Output the [X, Y] coordinate of the center of the cell containing the given text.  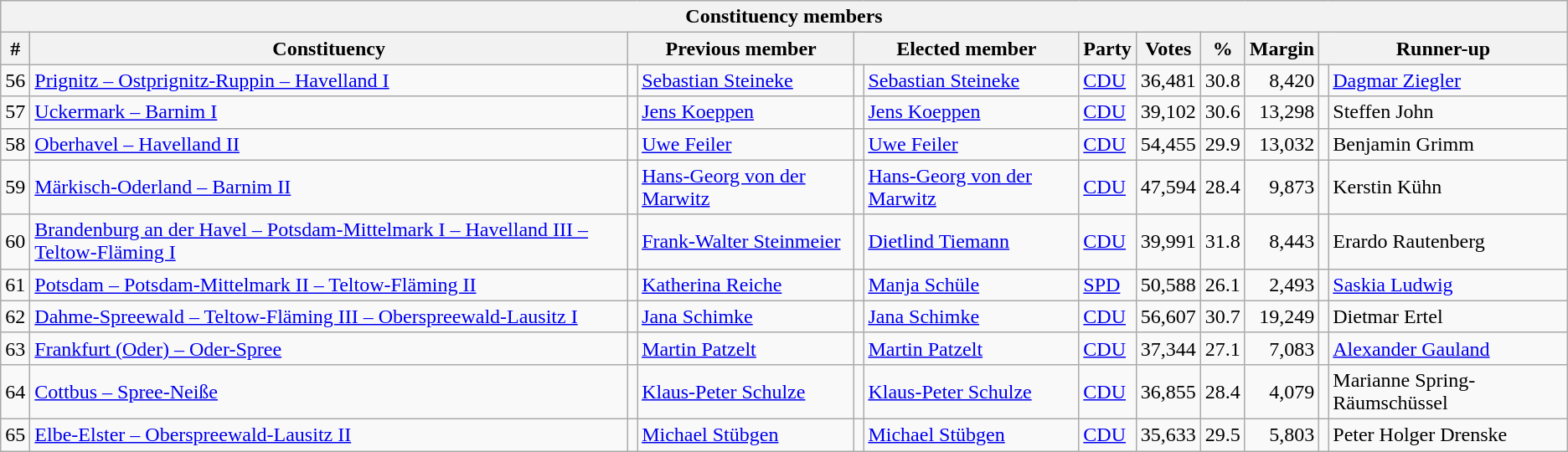
Saskia Ludwig [1447, 285]
Marianne Spring-Räumschüssel [1447, 392]
50,588 [1168, 285]
19,249 [1282, 316]
Votes [1168, 49]
2,493 [1282, 285]
13,298 [1282, 112]
59 [15, 187]
Märkisch-Oderland – Barnim II [329, 187]
Manja Schüle [972, 285]
36,855 [1168, 392]
Constituency [329, 49]
Brandenburg an der Havel – Potsdam-Mittelmark I – Havelland III – Teltow-Fläming I [329, 241]
8,443 [1282, 241]
56 [15, 80]
Steffen John [1447, 112]
30.8 [1223, 80]
Alexander Gauland [1447, 348]
Prignitz – Ostprignitz-Ruppin – Havelland I [329, 80]
Dietmar Ertel [1447, 316]
SPD [1107, 285]
7,083 [1282, 348]
9,873 [1282, 187]
Erardo Rautenberg [1447, 241]
Frankfurt (Oder) – Oder-Spree [329, 348]
Peter Holger Drenske [1447, 434]
Elbe-Elster – Oberspreewald-Lausitz II [329, 434]
58 [15, 144]
56,607 [1168, 316]
Katherina Reiche [745, 285]
Dietlind Tiemann [972, 241]
Margin [1282, 49]
% [1223, 49]
Constituency members [784, 17]
8,420 [1282, 80]
Kerstin Kühn [1447, 187]
4,079 [1282, 392]
5,803 [1282, 434]
27.1 [1223, 348]
30.6 [1223, 112]
Party [1107, 49]
62 [15, 316]
39,102 [1168, 112]
Runner-up [1444, 49]
47,594 [1168, 187]
61 [15, 285]
Dagmar Ziegler [1447, 80]
Frank-Walter Steinmeier [745, 241]
65 [15, 434]
Potsdam – Potsdam-Mittelmark II – Teltow-Fläming II [329, 285]
29.9 [1223, 144]
30.7 [1223, 316]
13,032 [1282, 144]
36,481 [1168, 80]
64 [15, 392]
# [15, 49]
Uckermark – Barnim I [329, 112]
29.5 [1223, 434]
57 [15, 112]
37,344 [1168, 348]
Cottbus – Spree-Neiße [329, 392]
Oberhavel – Havelland II [329, 144]
39,991 [1168, 241]
31.8 [1223, 241]
60 [15, 241]
Benjamin Grimm [1447, 144]
26.1 [1223, 285]
Dahme-Spreewald – Teltow-Fläming III – Oberspreewald-Lausitz I [329, 316]
63 [15, 348]
54,455 [1168, 144]
Elected member [967, 49]
Previous member [741, 49]
35,633 [1168, 434]
